Pinpoint the cell where the given text exists, returning its (X, Y) midpoint coordinate. 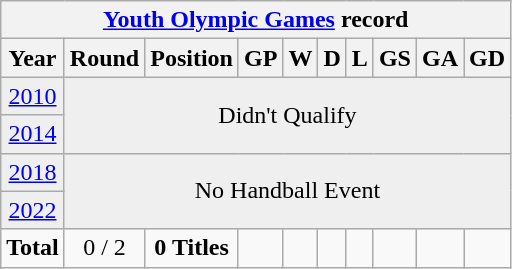
Total (33, 248)
0 Titles (192, 248)
GA (440, 58)
GD (488, 58)
2022 (33, 210)
Round (104, 58)
Position (192, 58)
Youth Olympic Games record (256, 20)
W (300, 58)
2014 (33, 134)
Year (33, 58)
No Handball Event (287, 191)
Didn't Qualify (287, 115)
GP (260, 58)
0 / 2 (104, 248)
L (360, 58)
2018 (33, 172)
2010 (33, 96)
GS (394, 58)
D (332, 58)
